Find where the given text appears and provide that cell's center as (x, y) coordinate. 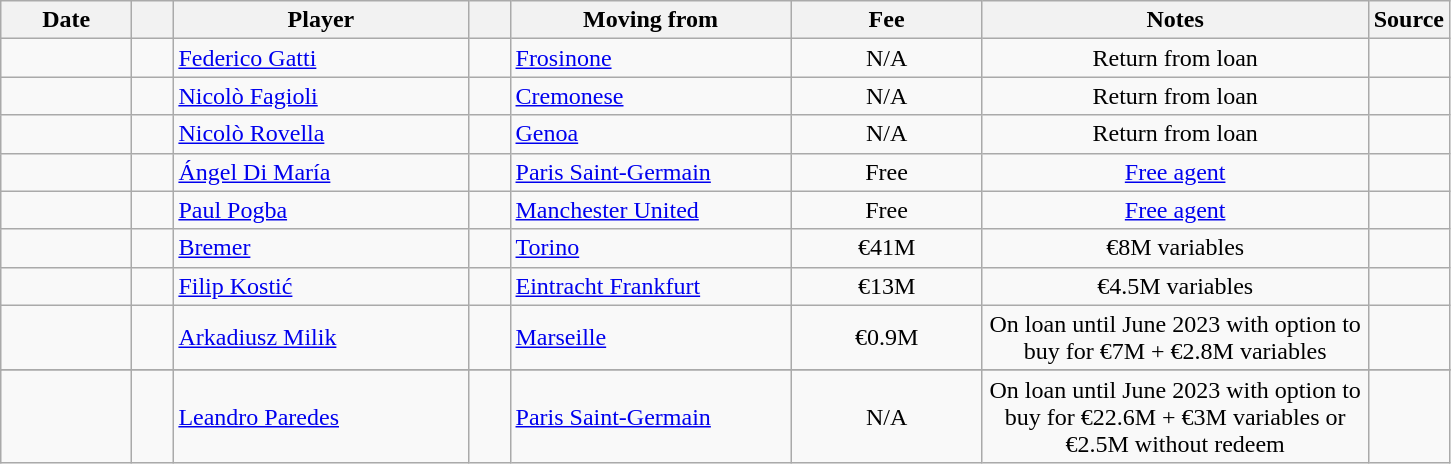
Date (66, 20)
Ángel Di María (321, 172)
€13M (886, 286)
On loan until June 2023 with option to buy for €22.6M + €3M variables or €2.5M without redeem (1175, 416)
€0.9M (886, 338)
Paul Pogba (321, 210)
Torino (650, 248)
Bremer (321, 248)
Arkadiusz Milik (321, 338)
Frosinone (650, 58)
Notes (1175, 20)
Marseille (650, 338)
€8M variables (1175, 248)
€4.5M variables (1175, 286)
€41M (886, 248)
Eintracht Frankfurt (650, 286)
Cremonese (650, 96)
Manchester United (650, 210)
Source (1408, 20)
Fee (886, 20)
Federico Gatti (321, 58)
Nicolò Fagioli (321, 96)
Player (321, 20)
On loan until June 2023 with option to buy for €7M + €2.8M variables (1175, 338)
Moving from (650, 20)
Leandro Paredes (321, 416)
Filip Kostić (321, 286)
Genoa (650, 134)
Nicolò Rovella (321, 134)
